Return the [X, Y] coordinate for the center point of the cell that contains the specified text.  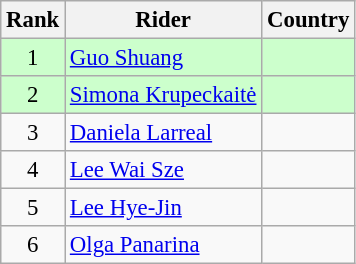
Country [308, 20]
Simona Krupeckaitė [164, 95]
6 [33, 245]
3 [33, 133]
Lee Hye-Jin [164, 208]
Guo Shuang [164, 58]
Daniela Larreal [164, 133]
5 [33, 208]
Lee Wai Sze [164, 170]
1 [33, 58]
Olga Panarina [164, 245]
4 [33, 170]
Rider [164, 20]
Rank [33, 20]
2 [33, 95]
